Output the [X, Y] coordinate of the center of the cell containing the given text.  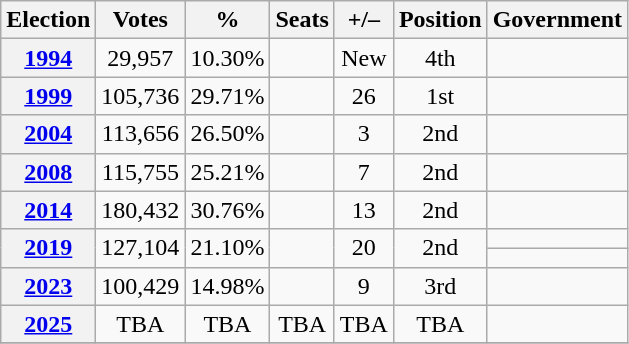
13 [364, 210]
100,429 [140, 286]
1994 [48, 58]
7 [364, 172]
29.71% [228, 96]
115,755 [140, 172]
113,656 [140, 134]
14.98% [228, 286]
105,736 [140, 96]
Seats [302, 20]
30.76% [228, 210]
2023 [48, 286]
127,104 [140, 248]
20 [364, 248]
21.10% [228, 248]
Election [48, 20]
2025 [48, 324]
1st [440, 96]
Votes [140, 20]
2014 [48, 210]
2004 [48, 134]
10.30% [228, 58]
1999 [48, 96]
26 [364, 96]
25.21% [228, 172]
Government [557, 20]
29,957 [140, 58]
26.50% [228, 134]
3 [364, 134]
+/– [364, 20]
Position [440, 20]
4th [440, 58]
2019 [48, 248]
9 [364, 286]
New [364, 58]
2008 [48, 172]
% [228, 20]
3rd [440, 286]
180,432 [140, 210]
